Determine the (X, Y) coordinate at the center of the cell enclosing the given text.  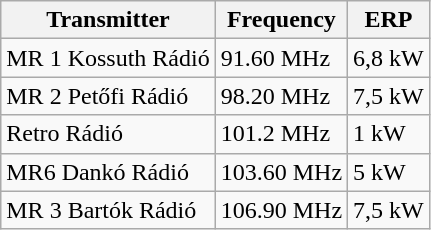
MR 3 Bartók Rádió (108, 210)
6,8 kW (389, 58)
101.2 MHz (281, 134)
Retro Rádió (108, 134)
MR 2 Petőfi Rádió (108, 96)
91.60 MHz (281, 58)
Transmitter (108, 20)
5 kW (389, 172)
98.20 MHz (281, 96)
1 kW (389, 134)
MR6 Dankó Rádió (108, 172)
MR 1 Kossuth Rádió (108, 58)
103.60 MHz (281, 172)
106.90 MHz (281, 210)
Frequency (281, 20)
ERP (389, 20)
